Detect which cell encompasses the target text, then output its [x, y] center coordinate. 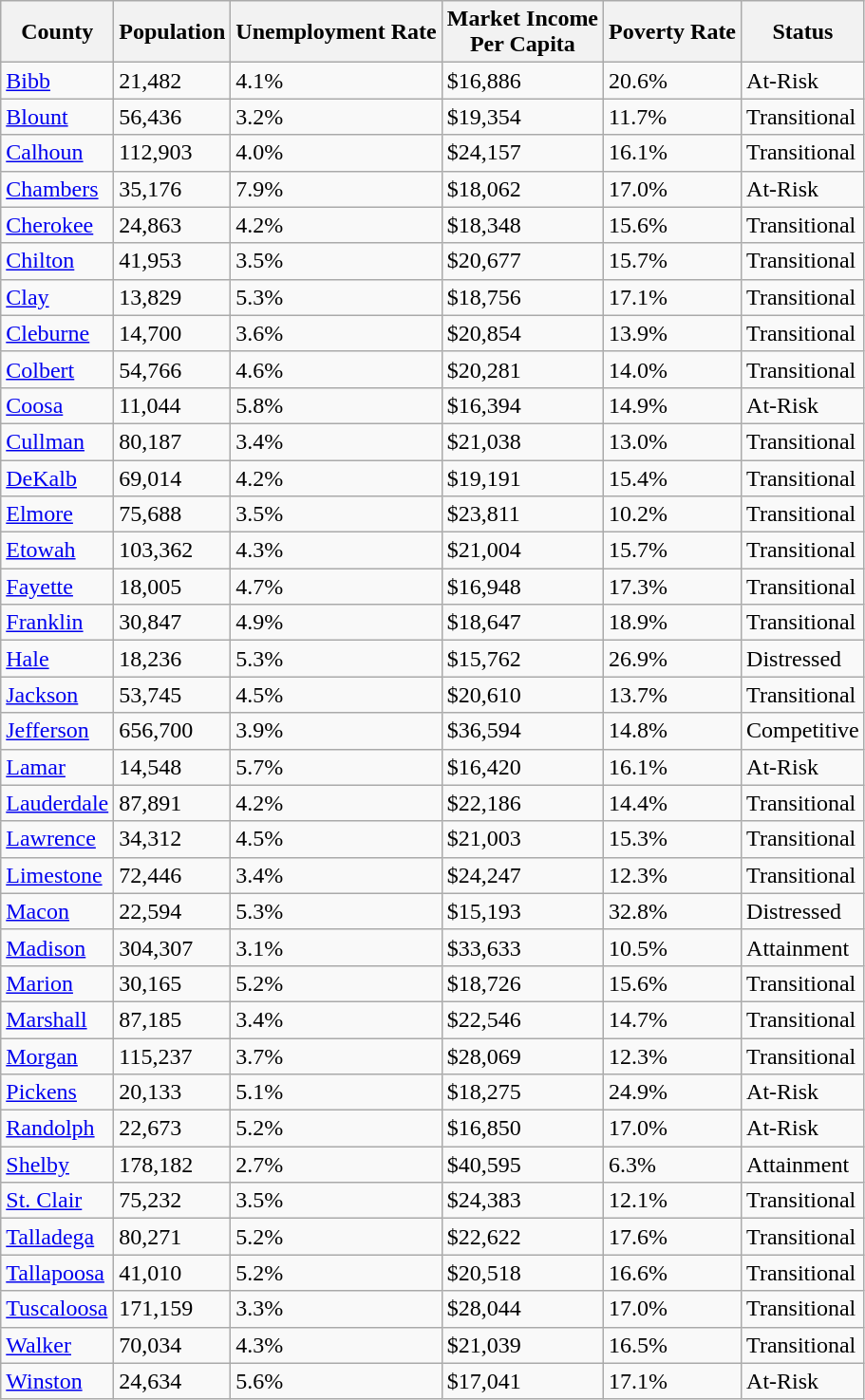
18.9% [672, 623]
Status [803, 32]
3.3% [336, 1309]
22,594 [173, 911]
Walker [57, 1345]
Tuscaloosa [57, 1309]
$18,756 [522, 297]
4.0% [336, 153]
10.2% [672, 514]
2.7% [336, 1165]
80,187 [173, 441]
54,766 [173, 369]
Chilton [57, 261]
Pickens [57, 1092]
Marion [57, 983]
$21,038 [522, 441]
12.1% [672, 1201]
30,847 [173, 623]
87,891 [173, 803]
13,829 [173, 297]
$28,069 [522, 1056]
18,005 [173, 587]
Population [173, 32]
Lamar [57, 767]
24.9% [672, 1092]
13.0% [672, 441]
$18,275 [522, 1092]
20.6% [672, 81]
14.8% [672, 731]
Tallapoosa [57, 1273]
Jefferson [57, 731]
Blount [57, 117]
70,034 [173, 1345]
$22,622 [522, 1237]
14.7% [672, 1019]
32.8% [672, 911]
56,436 [173, 117]
$16,394 [522, 405]
Colbert [57, 369]
14.9% [672, 405]
178,182 [173, 1165]
$36,594 [522, 731]
$20,281 [522, 369]
$15,193 [522, 911]
75,688 [173, 514]
$24,157 [522, 153]
Chambers [57, 189]
Clay [57, 297]
Shelby [57, 1165]
15.3% [672, 839]
11.7% [672, 117]
$17,041 [522, 1381]
$28,044 [522, 1309]
35,176 [173, 189]
St. Clair [57, 1201]
4.9% [336, 623]
Unemployment Rate [336, 32]
Macon [57, 911]
112,903 [173, 153]
$21,039 [522, 1345]
$22,186 [522, 803]
County [57, 32]
$18,647 [522, 623]
21,482 [173, 81]
17.6% [672, 1237]
30,165 [173, 983]
34,312 [173, 839]
5.7% [336, 767]
3.9% [336, 731]
5.1% [336, 1092]
$16,948 [522, 587]
Lawrence [57, 839]
$20,518 [522, 1273]
Cherokee [57, 225]
$20,677 [522, 261]
41,953 [173, 261]
Etowah [57, 551]
4.6% [336, 369]
14.0% [672, 369]
$21,004 [522, 551]
22,673 [173, 1129]
14,548 [173, 767]
4.7% [336, 587]
103,362 [173, 551]
$20,854 [522, 333]
Market Income Per Capita [522, 32]
24,863 [173, 225]
Fayette [57, 587]
11,044 [173, 405]
72,446 [173, 875]
$16,420 [522, 767]
DeKalb [57, 477]
$18,062 [522, 189]
$24,247 [522, 875]
$18,726 [522, 983]
18,236 [173, 659]
5.8% [336, 405]
24,634 [173, 1381]
Calhoun [57, 153]
80,271 [173, 1237]
$16,886 [522, 81]
$24,383 [522, 1201]
26.9% [672, 659]
Cullman [57, 441]
$20,610 [522, 695]
Elmore [57, 514]
Franklin [57, 623]
$18,348 [522, 225]
Lauderdale [57, 803]
87,185 [173, 1019]
115,237 [173, 1056]
13.7% [672, 695]
$33,633 [522, 947]
20,133 [173, 1092]
$40,595 [522, 1165]
304,307 [173, 947]
Bibb [57, 81]
53,745 [173, 695]
69,014 [173, 477]
5.6% [336, 1381]
4.1% [336, 81]
Coosa [57, 405]
Competitive [803, 731]
3.6% [336, 333]
$15,762 [522, 659]
14,700 [173, 333]
Limestone [57, 875]
Hale [57, 659]
41,010 [173, 1273]
656,700 [173, 731]
$23,811 [522, 514]
Marshall [57, 1019]
3.7% [336, 1056]
7.9% [336, 189]
Jackson [57, 695]
$19,354 [522, 117]
13.9% [672, 333]
Randolph [57, 1129]
$19,191 [522, 477]
6.3% [672, 1165]
75,232 [173, 1201]
3.1% [336, 947]
Poverty Rate [672, 32]
171,159 [173, 1309]
10.5% [672, 947]
$21,003 [522, 839]
17.3% [672, 587]
Madison [57, 947]
15.4% [672, 477]
Morgan [57, 1056]
$16,850 [522, 1129]
16.5% [672, 1345]
$22,546 [522, 1019]
16.6% [672, 1273]
3.2% [336, 117]
Talladega [57, 1237]
Cleburne [57, 333]
Winston [57, 1381]
14.4% [672, 803]
